Output the (x, y) coordinate of the center of the cell containing the given text.  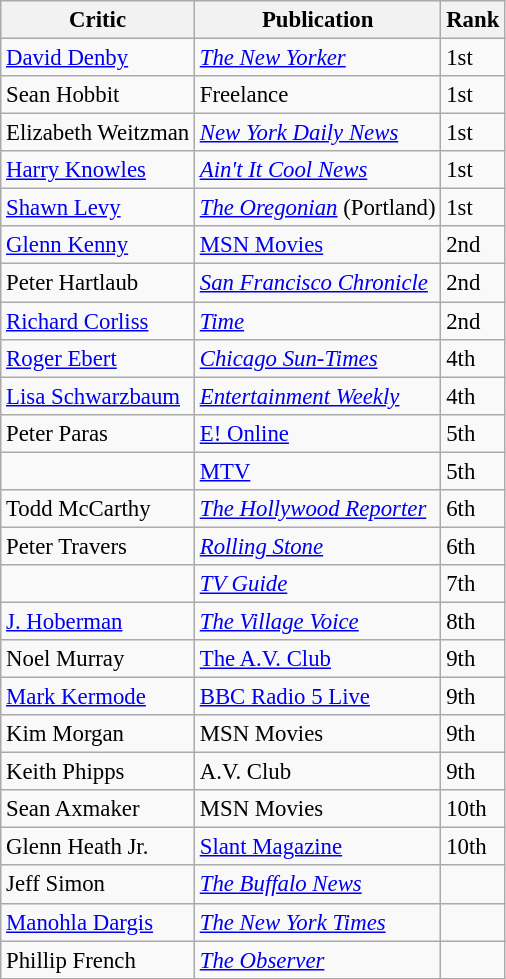
Roger Ebert (98, 358)
MTV (317, 471)
Phillip French (98, 960)
Slant Magazine (317, 847)
San Francisco Chronicle (317, 283)
Harry Knowles (98, 170)
Entertainment Weekly (317, 396)
E! Online (317, 433)
7th (473, 584)
Time (317, 321)
Manohla Dargis (98, 922)
Sean Hobbit (98, 95)
The Hollywood Reporter (317, 509)
The Village Voice (317, 621)
The Buffalo News (317, 885)
The Oregonian (Portland) (317, 208)
Elizabeth Weitzman (98, 133)
Kim Morgan (98, 734)
BBC Radio 5 Live (317, 697)
Mark Kermode (98, 697)
J. Hoberman (98, 621)
Jeff Simon (98, 885)
Glenn Heath Jr. (98, 847)
Chicago Sun-Times (317, 358)
Lisa Schwarzbaum (98, 396)
8th (473, 621)
TV Guide (317, 584)
Ain't It Cool News (317, 170)
Keith Phipps (98, 772)
Richard Corliss (98, 321)
The New Yorker (317, 58)
Sean Axmaker (98, 809)
A.V. Club (317, 772)
New York Daily News (317, 133)
The Observer (317, 960)
Shawn Levy (98, 208)
Peter Travers (98, 546)
Peter Paras (98, 433)
David Denby (98, 58)
Publication (317, 20)
Todd McCarthy (98, 509)
The A.V. Club (317, 659)
Freelance (317, 95)
Rolling Stone (317, 546)
Noel Murray (98, 659)
Rank (473, 20)
Glenn Kenny (98, 245)
The New York Times (317, 922)
Peter Hartlaub (98, 283)
Critic (98, 20)
